Identify which cell holds the provided text, then report its (X, Y) central coordinate. 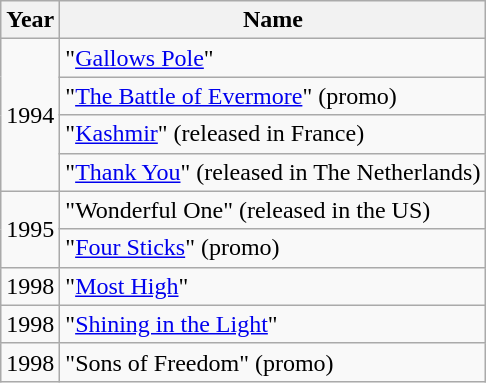
"The Battle of Evermore" (promo) (273, 96)
Year (30, 20)
"Shining in the Light" (273, 324)
"Sons of Freedom" (promo) (273, 362)
Name (273, 20)
1994 (30, 115)
"Four Sticks" (promo) (273, 248)
"Gallows Pole" (273, 58)
1995 (30, 229)
"Most High" (273, 286)
"Kashmir" (released in France) (273, 134)
"Wonderful One" (released in the US) (273, 210)
"Thank You" (released in The Netherlands) (273, 172)
